Detect which cell encompasses the target text, then output its [X, Y] center coordinate. 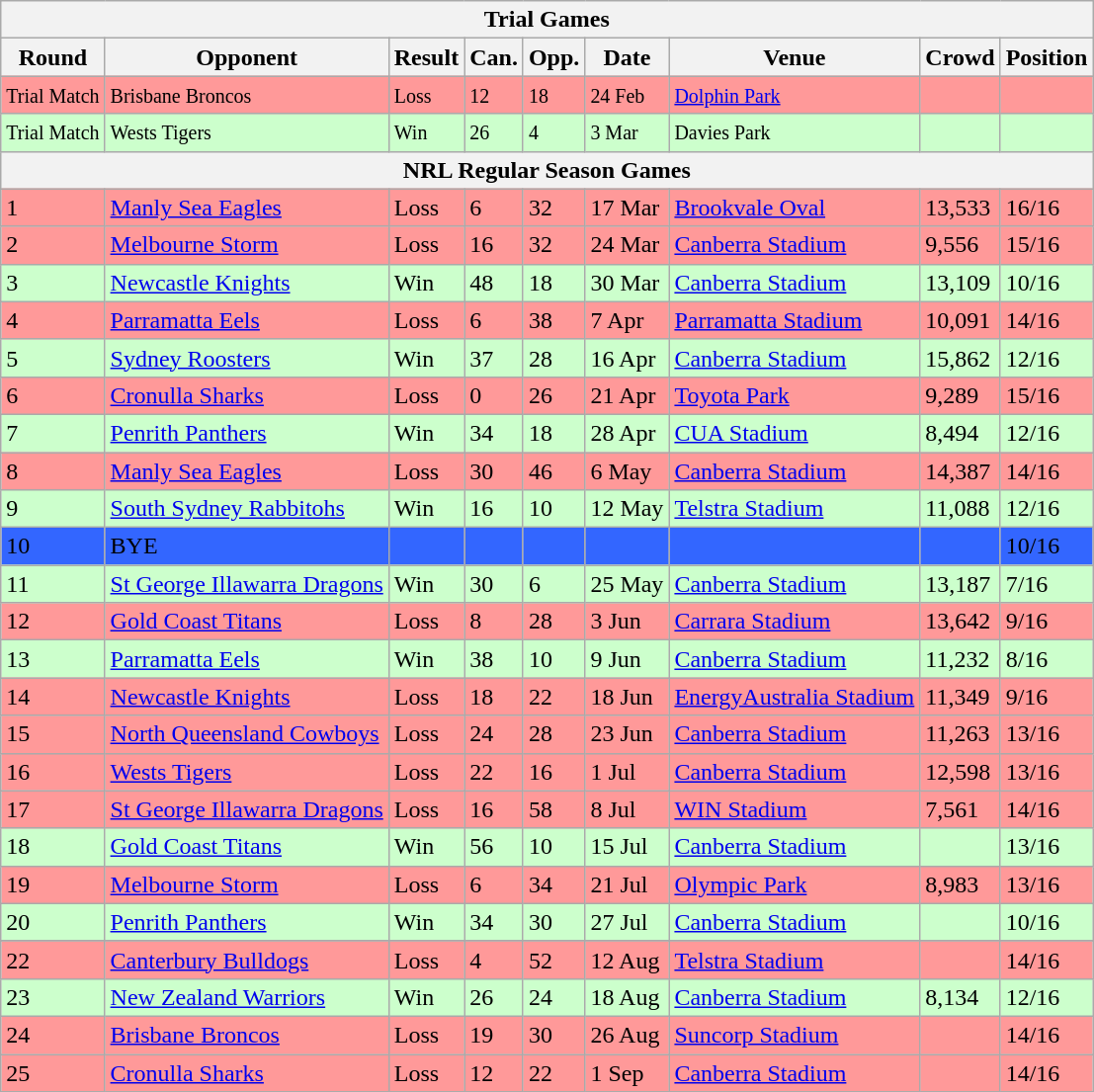
0 [494, 395]
Dolphin Park [795, 95]
9 Jun [627, 659]
20 [53, 922]
BYE [247, 546]
11,349 [961, 697]
EnergyAustralia Stadium [795, 697]
8,134 [961, 997]
2 [53, 245]
CUA Stadium [795, 433]
30 Mar [627, 283]
28 Apr [627, 433]
9,556 [961, 245]
New Zealand Warriors [247, 997]
7 [53, 433]
1 Sep [627, 1072]
7/16 [1047, 584]
13,187 [961, 584]
11 [53, 584]
15,862 [961, 358]
15 [53, 734]
9,289 [961, 395]
16/16 [1047, 208]
Position [1047, 57]
Opp. [553, 57]
3 Jun [627, 622]
17 [53, 809]
1 [53, 208]
12 May [627, 509]
Opponent [247, 57]
48 [494, 283]
Brookvale Oval [795, 208]
23 [53, 997]
13 [53, 659]
13,642 [961, 622]
56 [494, 847]
12 Aug [627, 960]
25 [53, 1072]
11,263 [961, 734]
11,232 [961, 659]
Round [53, 57]
NRL Regular Season Games [547, 170]
Parramatta Stadium [795, 320]
15 Jul [627, 847]
18 Jun [627, 697]
Suncorp Stadium [795, 1035]
Trial Games [547, 20]
24 Mar [627, 245]
WIN Stadium [795, 809]
18 Aug [627, 997]
14 [53, 697]
3 Mar [627, 132]
13,109 [961, 283]
25 May [627, 584]
12,598 [961, 772]
14,387 [961, 471]
13,533 [961, 208]
58 [553, 809]
26 Aug [627, 1035]
7,561 [961, 809]
Can. [494, 57]
3 [53, 283]
South Sydney Rabbitohs [247, 509]
8 Jul [627, 809]
21 Jul [627, 884]
Carrara Stadium [795, 622]
Venue [795, 57]
24 Feb [627, 95]
1 Jul [627, 772]
Sydney Roosters [247, 358]
Crowd [961, 57]
10,091 [961, 320]
37 [494, 358]
23 Jun [627, 734]
Davies Park [795, 132]
Date [627, 57]
Canterbury Bulldogs [247, 960]
8/16 [1047, 659]
7 Apr [627, 320]
Result [426, 57]
11,088 [961, 509]
16 Apr [627, 358]
5 [53, 358]
8,983 [961, 884]
6 May [627, 471]
Olympic Park [795, 884]
North Queensland Cowboys [247, 734]
52 [553, 960]
46 [553, 471]
27 Jul [627, 922]
9 [53, 509]
21 Apr [627, 395]
17 Mar [627, 208]
Toyota Park [795, 395]
8,494 [961, 433]
